Capture the cell that displays the provided text and extract its (X, Y) central coordinate. 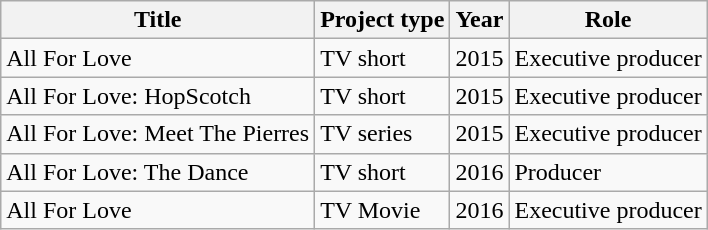
Role (608, 20)
Producer (608, 172)
TV series (382, 134)
All For Love: HopScotch (158, 96)
Project type (382, 20)
Title (158, 20)
All For Love: The Dance (158, 172)
All For Love: Meet The Pierres (158, 134)
Year (480, 20)
TV Movie (382, 210)
